Locate the cell with the specified text and output its (X, Y) center coordinate. 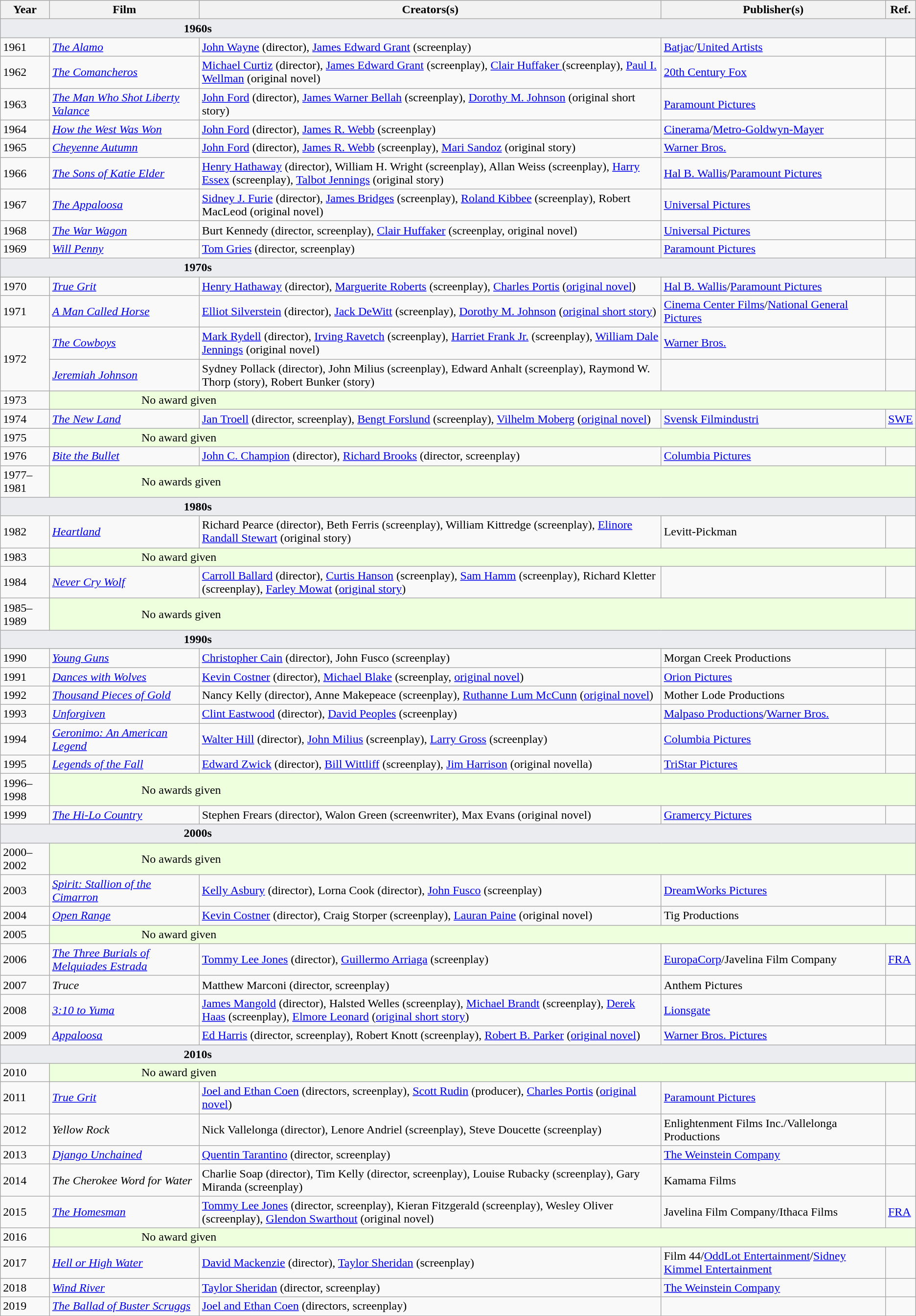
John Wayne (director), James Edward Grant (screenplay) (430, 47)
1990 (25, 658)
Orion Pictures (773, 677)
Geronimo: An American Legend (124, 739)
1996–1998 (25, 790)
2010s (458, 1054)
1969 (25, 249)
Svensk Filmindustri (773, 419)
2000–2002 (25, 858)
1993 (25, 714)
Sidney J. Furie (director), James Bridges (screenplay), Roland Kibbee (screenplay), Robert MacLeod (original novel) (430, 205)
Cinema Center Films/National General Pictures (773, 311)
2012 (25, 1130)
Kelly Asbury (director), Lorna Cook (director), John Fusco (screenplay) (430, 891)
Film (124, 10)
1999 (25, 815)
Morgan Creek Productions (773, 658)
John C. Champion (director), Richard Brooks (director, screenplay) (430, 456)
Never Cry Wolf (124, 582)
Cinerama/Metro-Goldwyn-Mayer (773, 129)
Edward Zwick (director), Bill Wittliff (screenplay), Jim Harrison (original novella) (430, 764)
Quentin Tarantino (director, screenplay) (430, 1155)
2009 (25, 1035)
How the West Was Won (124, 129)
Will Penny (124, 249)
Burt Kennedy (director, screenplay), Clair Huffaker (screenplay, original novel) (430, 230)
Dances with Wolves (124, 677)
The Alamo (124, 47)
2015 (25, 1212)
Django Unchained (124, 1155)
Creators(s) (430, 10)
A Man Called Horse (124, 311)
2007 (25, 985)
1984 (25, 582)
2003 (25, 891)
Nancy Kelly (director), Anne Makepeace (screenplay), Ruthanne Lum McCunn (original novel) (430, 695)
2016 (25, 1237)
Levitt-Pickman (773, 531)
1970s (458, 267)
The Hi-Lo Country (124, 815)
Kevin Costner (director), Craig Storper (screenplay), Lauran Paine (original novel) (430, 916)
20th Century Fox (773, 72)
Michael Curtiz (director), James Edward Grant (screenplay), Clair Huffaker (screenplay), Paul I. Wellman (original novel) (430, 72)
2006 (25, 959)
1966 (25, 173)
Hell or High Water (124, 1263)
The War Wagon (124, 230)
1968 (25, 230)
The Cherokee Word for Water (124, 1180)
Spirit: Stallion of the Cimarron (124, 891)
Film 44/OddLot Entertainment/Sidney Kimmel Entertainment (773, 1263)
Joel and Ethan Coen (directors, screenplay) (430, 1306)
David Mackenzie (director), Taylor Sheridan (screenplay) (430, 1263)
Elliot Silverstein (director), Jack DeWitt (screenplay), Dorothy M. Johnson (original short story) (430, 311)
Heartland (124, 531)
John Ford (director), James Warner Bellah (screenplay), Dorothy M. Johnson (original short story) (430, 104)
The Man Who Shot Liberty Valance (124, 104)
Sydney Pollack (director), John Milius (screenplay), Edward Anhalt (screenplay), Raymond W. Thorp (story), Robert Bunker (story) (430, 375)
Mark Rydell (director), Irving Ravetch (screenplay), Harriet Frank Jr. (screenplay), William Dale Jennings (original novel) (430, 344)
Yellow Rock (124, 1130)
2017 (25, 1263)
Enlightenment Films Inc./Vallelonga Productions (773, 1130)
Ed Harris (director, screenplay), Robert Knott (screenplay), Robert B. Parker (original novel) (430, 1035)
EuropaCorp/Javelina Film Company (773, 959)
2014 (25, 1180)
Anthem Pictures (773, 985)
1962 (25, 72)
2013 (25, 1155)
Richard Pearce (director), Beth Ferris (screenplay), William Kittredge (screenplay), Elinore Randall Stewart (original story) (430, 531)
Kevin Costner (director), Michael Blake (screenplay, original novel) (430, 677)
Warner Bros. Pictures (773, 1035)
2010 (25, 1073)
Young Guns (124, 658)
DreamWorks Pictures (773, 891)
The New Land (124, 419)
Year (25, 10)
1971 (25, 311)
Carroll Ballard (director), Curtis Hanson (screenplay), Sam Hamm (screenplay), Richard Kletter (screenplay), Farley Mowat (original story) (430, 582)
Publisher(s) (773, 10)
Batjac/United Artists (773, 47)
The Ballad of Buster Scruggs (124, 1306)
Open Range (124, 916)
Appaloosa (124, 1035)
Kamama Films (773, 1180)
1965 (25, 148)
Thousand Pieces of Gold (124, 695)
Jeremiah Johnson (124, 375)
1994 (25, 739)
TriStar Pictures (773, 764)
1970 (25, 286)
3:10 to Yuma (124, 1010)
1990s (458, 639)
The Homesman (124, 1212)
1977–1981 (25, 482)
1961 (25, 47)
Javelina Film Company/Ithaca Films (773, 1212)
The Appaloosa (124, 205)
1964 (25, 129)
2011 (25, 1098)
Mother Lode Productions (773, 695)
2000s (458, 833)
2004 (25, 916)
Matthew Marconi (director, screenplay) (430, 985)
1967 (25, 205)
The Cowboys (124, 344)
Bite the Bullet (124, 456)
1976 (25, 456)
Taylor Sheridan (director, screenplay) (430, 1288)
1985–1989 (25, 614)
Tig Productions (773, 916)
1995 (25, 764)
1992 (25, 695)
Nick Vallelonga (director), Lenore Andriel (screenplay), Steve Doucette (screenplay) (430, 1130)
The Comancheros (124, 72)
Christopher Cain (director), John Fusco (screenplay) (430, 658)
Wind River (124, 1288)
1960s (458, 28)
Cheyenne Autumn (124, 148)
1980s (458, 507)
Ref. (900, 10)
Truce (124, 985)
James Mangold (director), Halsted Welles (screenplay), Michael Brandt (screenplay), Derek Haas (screenplay), Elmore Leonard (original short story) (430, 1010)
1973 (25, 400)
Clint Eastwood (director), David Peoples (screenplay) (430, 714)
Joel and Ethan Coen (directors, screenplay), Scott Rudin (producer), Charles Portis (original novel) (430, 1098)
Jan Troell (director, screenplay), Bengt Forslund (screenplay), Vilhelm Moberg (original novel) (430, 419)
Tommy Lee Jones (director), Guillermo Arriaga (screenplay) (430, 959)
Walter Hill (director), John Milius (screenplay), Larry Gross (screenplay) (430, 739)
1975 (25, 438)
Tommy Lee Jones (director, screenplay), Kieran Fitzgerald (screenplay), Wesley Oliver (screenplay), Glendon Swarthout (original novel) (430, 1212)
1983 (25, 557)
Tom Gries (director, screenplay) (430, 249)
The Three Burials of Melquiades Estrada (124, 959)
Unforgiven (124, 714)
Henry Hathaway (director), William H. Wright (screenplay), Allan Weiss (screenplay), Harry Essex (screenplay), Talbot Jennings (original story) (430, 173)
Malpaso Productions/Warner Bros. (773, 714)
Lionsgate (773, 1010)
1991 (25, 677)
Stephen Frears (director), Walon Green (screenwriter), Max Evans (original novel) (430, 815)
Legends of the Fall (124, 764)
The Sons of Katie Elder (124, 173)
John Ford (director), James R. Webb (screenplay) (430, 129)
Henry Hathaway (director), Marguerite Roberts (screenplay), Charles Portis (original novel) (430, 286)
1982 (25, 531)
Gramercy Pictures (773, 815)
2018 (25, 1288)
2008 (25, 1010)
2005 (25, 934)
John Ford (director), James R. Webb (screenplay), Mari Sandoz (original story) (430, 148)
1974 (25, 419)
Charlie Soap (director), Tim Kelly (director, screenplay), Louise Rubacky (screenplay), Gary Miranda (screenplay) (430, 1180)
1963 (25, 104)
1972 (25, 359)
2019 (25, 1306)
SWE (900, 419)
